Detect which cell encompasses the target text, then output its [x, y] center coordinate. 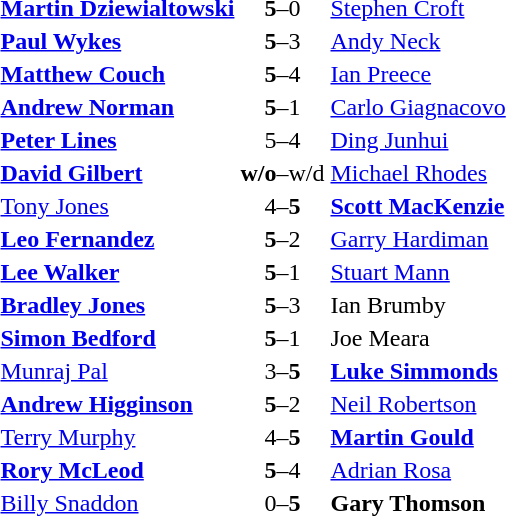
3–5 [282, 371]
w/o–w/d [282, 173]
